Pinpoint the cell where the given text exists, returning its (X, Y) midpoint coordinate. 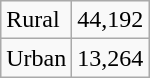
13,264 (110, 58)
44,192 (110, 20)
Rural (36, 20)
Urban (36, 58)
